Find where the given text appears and provide that cell's center as [X, Y] coordinate. 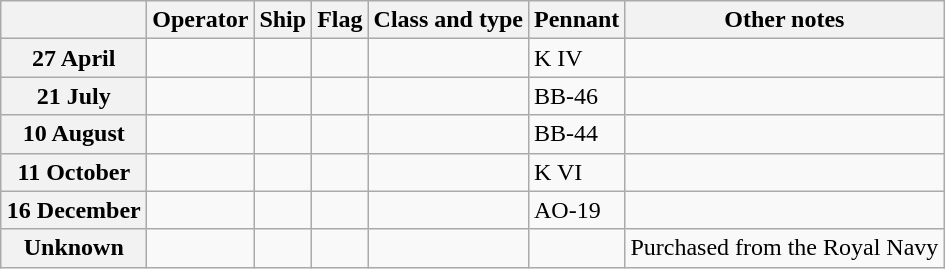
Purchased from the Royal Navy [784, 248]
10 August [74, 134]
21 July [74, 96]
Pennant [576, 20]
Other notes [784, 20]
AO-19 [576, 210]
Class and type [448, 20]
Operator [200, 20]
11 October [74, 172]
BB-46 [576, 96]
Ship [283, 20]
K VI [576, 172]
16 December [74, 210]
BB-44 [576, 134]
Unknown [74, 248]
27 April [74, 58]
K IV [576, 58]
Flag [340, 20]
